Identify which cell holds the provided text, then report its [x, y] central coordinate. 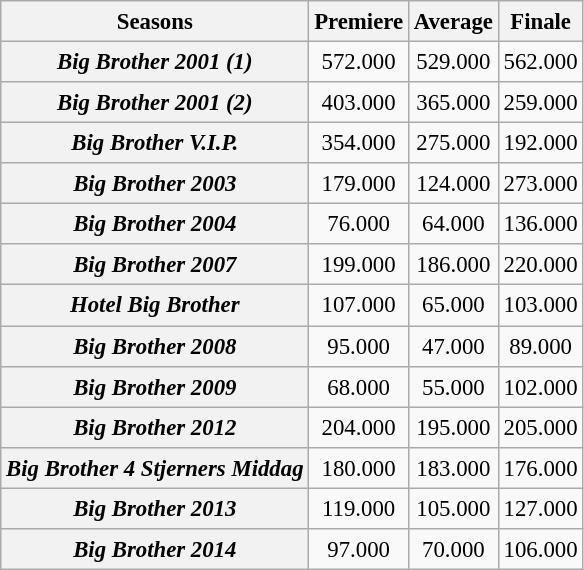
76.000 [359, 224]
64.000 [453, 224]
107.000 [359, 306]
Big Brother 4 Stjerners Middag [155, 468]
205.000 [540, 428]
Big Brother 2001 (2) [155, 102]
180.000 [359, 468]
Finale [540, 22]
65.000 [453, 306]
Seasons [155, 22]
105.000 [453, 508]
Big Brother 2007 [155, 264]
529.000 [453, 62]
195.000 [453, 428]
Average [453, 22]
403.000 [359, 102]
562.000 [540, 62]
179.000 [359, 184]
186.000 [453, 264]
55.000 [453, 386]
Big Brother 2013 [155, 508]
Big Brother 2004 [155, 224]
275.000 [453, 144]
Big Brother 2012 [155, 428]
365.000 [453, 102]
97.000 [359, 550]
192.000 [540, 144]
106.000 [540, 550]
354.000 [359, 144]
102.000 [540, 386]
273.000 [540, 184]
Big Brother V.I.P. [155, 144]
199.000 [359, 264]
Big Brother 2009 [155, 386]
Premiere [359, 22]
204.000 [359, 428]
259.000 [540, 102]
70.000 [453, 550]
124.000 [453, 184]
Big Brother 2003 [155, 184]
Big Brother 2014 [155, 550]
89.000 [540, 346]
572.000 [359, 62]
103.000 [540, 306]
95.000 [359, 346]
Big Brother 2001 (1) [155, 62]
119.000 [359, 508]
176.000 [540, 468]
Hotel Big Brother [155, 306]
220.000 [540, 264]
136.000 [540, 224]
Big Brother 2008 [155, 346]
183.000 [453, 468]
68.000 [359, 386]
127.000 [540, 508]
47.000 [453, 346]
